Provide the [X, Y] coordinate of the cell's center where the given text is located.  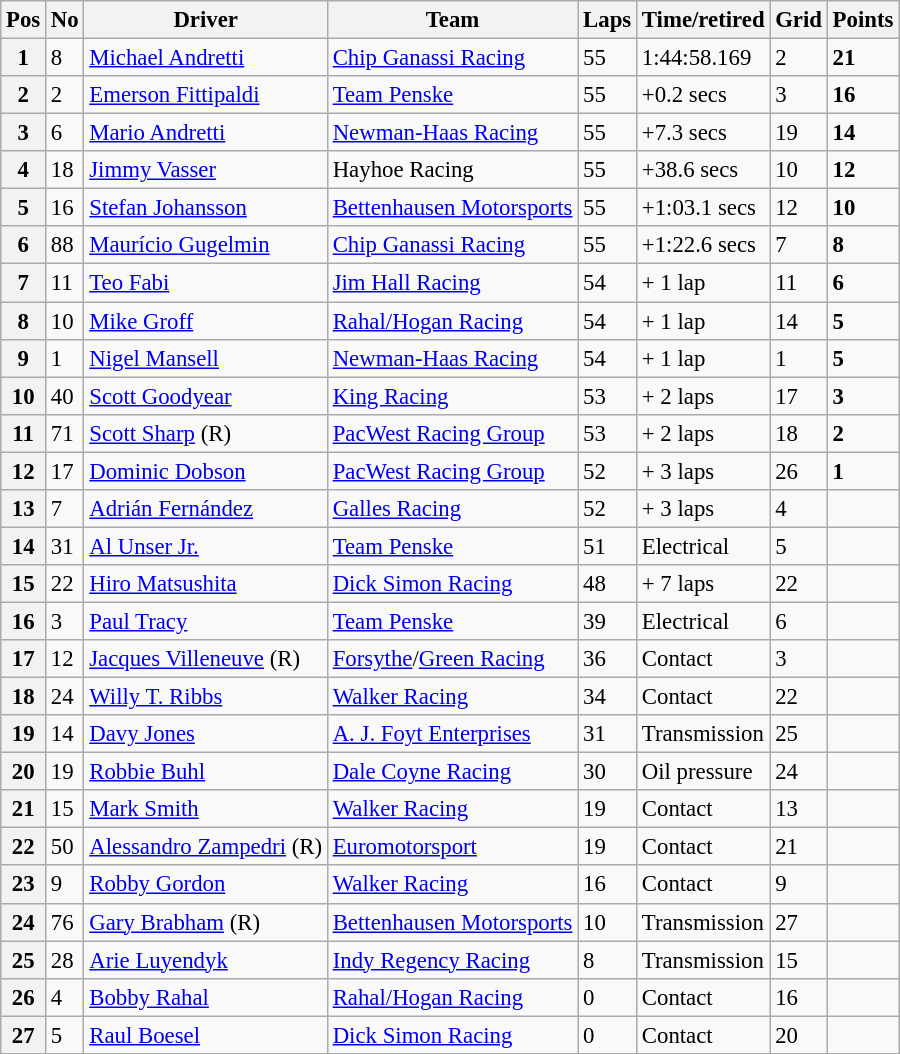
Mike Groff [206, 321]
Hiro Matsushita [206, 584]
Jacques Villeneuve (R) [206, 659]
Grid [798, 20]
1:44:58.169 [704, 58]
Davy Jones [206, 734]
Al Unser Jr. [206, 546]
Paul Tracy [206, 621]
Nigel Mansell [206, 358]
Pos [24, 20]
+1:03.1 secs [704, 208]
Forsythe/Green Racing [452, 659]
Oil pressure [704, 772]
Teo Fabi [206, 283]
Dale Coyne Racing [452, 772]
34 [608, 697]
A. J. Foyt Enterprises [452, 734]
+ 7 laps [704, 584]
+0.2 secs [704, 95]
Adrián Fernández [206, 509]
Indy Regency Racing [452, 960]
No [65, 20]
Team [452, 20]
Euromotorsport [452, 847]
Alessandro Zampedri (R) [206, 847]
Michael Andretti [206, 58]
30 [608, 772]
88 [65, 245]
Robbie Buhl [206, 772]
Raul Boesel [206, 1035]
23 [24, 885]
Time/retired [704, 20]
40 [65, 396]
39 [608, 621]
Dominic Dobson [206, 471]
Maurício Gugelmin [206, 245]
Hayhoe Racing [452, 170]
51 [608, 546]
Jim Hall Racing [452, 283]
Driver [206, 20]
Arie Luyendyk [206, 960]
Willy T. Ribbs [206, 697]
Gary Brabham (R) [206, 922]
Scott Goodyear [206, 396]
Robby Gordon [206, 885]
+7.3 secs [704, 133]
36 [608, 659]
Galles Racing [452, 509]
Mario Andretti [206, 133]
King Racing [452, 396]
+38.6 secs [704, 170]
Bobby Rahal [206, 997]
48 [608, 584]
28 [65, 960]
71 [65, 433]
Points [862, 20]
Laps [608, 20]
Mark Smith [206, 809]
Jimmy Vasser [206, 170]
76 [65, 922]
50 [65, 847]
Stefan Johansson [206, 208]
+1:22.6 secs [704, 245]
Scott Sharp (R) [206, 433]
Emerson Fittipaldi [206, 95]
